From the cell containing the given text, extract its center point as (X, Y) coordinate. 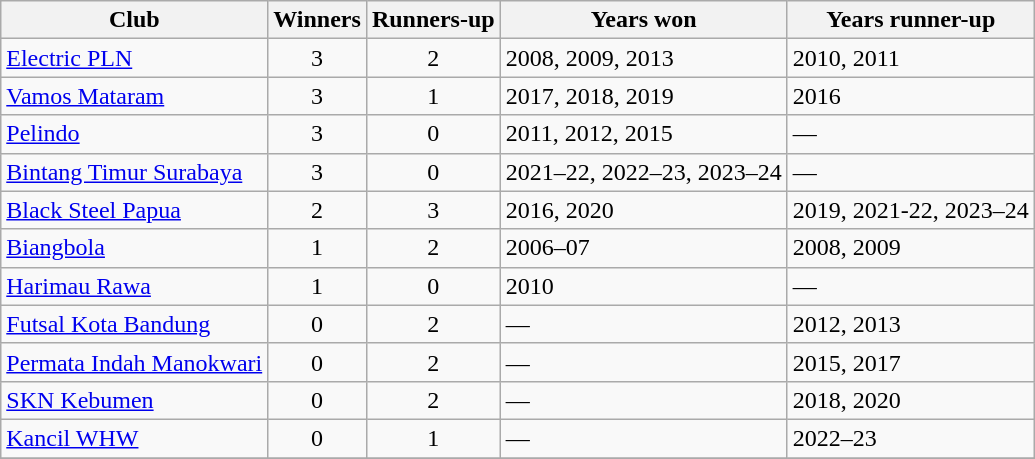
Vamos Mataram (134, 96)
2017, 2018, 2019 (644, 96)
2011, 2012, 2015 (644, 134)
2022–23 (910, 438)
2015, 2017 (910, 362)
Black Steel Papua (134, 210)
2008, 2009, 2013 (644, 58)
Biangbola (134, 248)
Bintang Timur Surabaya (134, 172)
Years runner-up (910, 20)
Club (134, 20)
Winners (318, 20)
SKN Kebumen (134, 400)
Permata Indah Manokwari (134, 362)
2006–07 (644, 248)
Futsal Kota Bandung (134, 324)
2016 (910, 96)
Years won (644, 20)
2010, 2011 (910, 58)
2010 (644, 286)
Runners-up (433, 20)
2016, 2020 (644, 210)
Harimau Rawa (134, 286)
2012, 2013 (910, 324)
Pelindo (134, 134)
2008, 2009 (910, 248)
2018, 2020 (910, 400)
Kancil WHW (134, 438)
2021–22, 2022–23, 2023–24 (644, 172)
2019, 2021-22, 2023–24 (910, 210)
Electric PLN (134, 58)
